Extract the [X, Y] coordinate from the center of the cell holding the provided text.  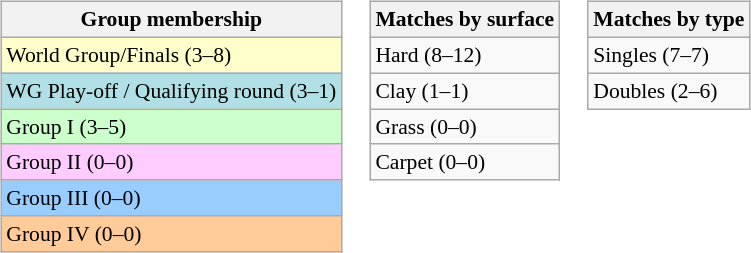
Group III (0–0) [171, 198]
Matches by type [668, 20]
Group IV (0–0) [171, 234]
Hard (8–12) [464, 55]
Grass (0–0) [464, 127]
Doubles (2–6) [668, 91]
Clay (1–1) [464, 91]
WG Play-off / Qualifying round (3–1) [171, 91]
Matches by surface [464, 20]
World Group/Finals (3–8) [171, 55]
Group II (0–0) [171, 162]
Singles (7–7) [668, 55]
Group membership [171, 20]
Group I (3–5) [171, 127]
Carpet (0–0) [464, 162]
